Extract the [x, y] coordinate from the center of the cell holding the provided text.  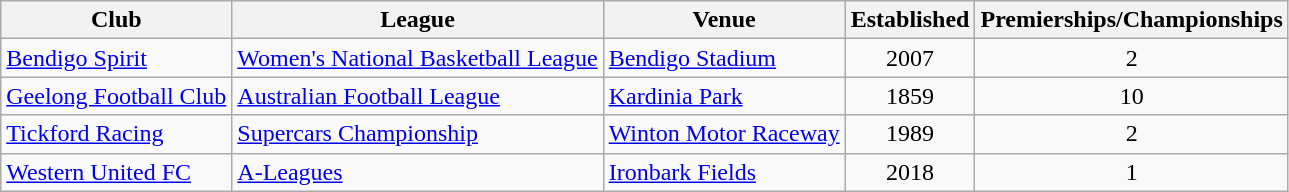
1989 [910, 134]
10 [1132, 96]
A-Leagues [418, 172]
Club [116, 20]
Tickford Racing [116, 134]
1859 [910, 96]
Ironbark Fields [724, 172]
Australian Football League [418, 96]
Supercars Championship [418, 134]
Kardinia Park [724, 96]
Geelong Football Club [116, 96]
Established [910, 20]
2007 [910, 58]
Winton Motor Raceway [724, 134]
Premierships/Championships [1132, 20]
Bendigo Stadium [724, 58]
League [418, 20]
Western United FC [116, 172]
1 [1132, 172]
Bendigo Spirit [116, 58]
Women's National Basketball League [418, 58]
Venue [724, 20]
2018 [910, 172]
